Scan for the cell matching the given text and deliver its (X, Y) coordinate at center. 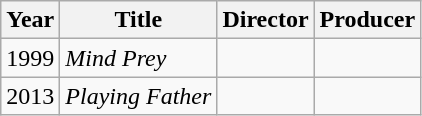
2013 (30, 96)
1999 (30, 58)
Playing Father (138, 96)
Title (138, 20)
Year (30, 20)
Mind Prey (138, 58)
Director (266, 20)
Producer (368, 20)
